Search for the cell housing the specified text and yield its (x, y) center coordinate. 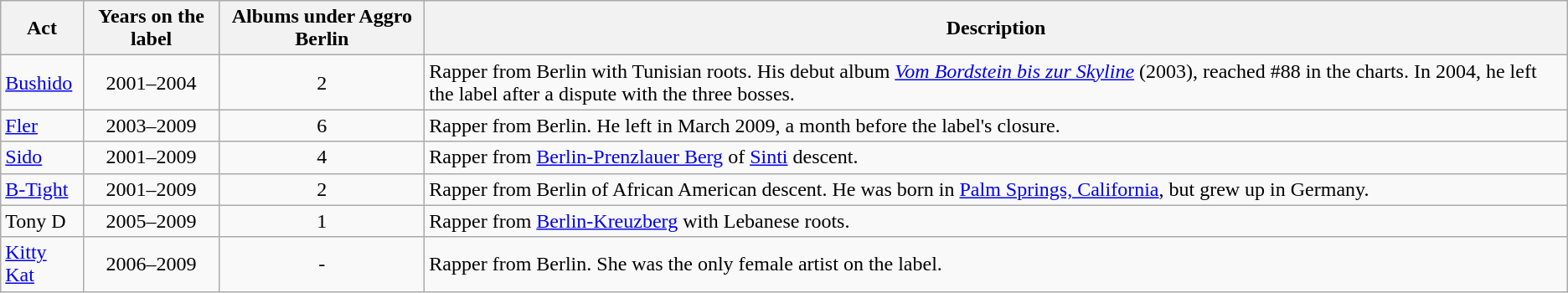
Bushido (42, 82)
6 (322, 126)
Act (42, 28)
Rapper from Berlin-Prenzlauer Berg of Sinti descent. (996, 157)
Rapper from Berlin. He left in March 2009, a month before the label's closure. (996, 126)
Years on the label (151, 28)
2003–2009 (151, 126)
Description (996, 28)
Albums under Aggro Berlin (322, 28)
2006–2009 (151, 265)
B-Tight (42, 189)
Kitty Kat (42, 265)
Sido (42, 157)
Rapper from Berlin-Kreuzberg with Lebanese roots. (996, 221)
2005–2009 (151, 221)
Rapper from Berlin. She was the only female artist on the label. (996, 265)
4 (322, 157)
1 (322, 221)
Tony D (42, 221)
2001–2004 (151, 82)
Fler (42, 126)
- (322, 265)
Rapper from Berlin of African American descent. He was born in Palm Springs, California, but grew up in Germany. (996, 189)
